Locate the cell with the specified text and output its (X, Y) center coordinate. 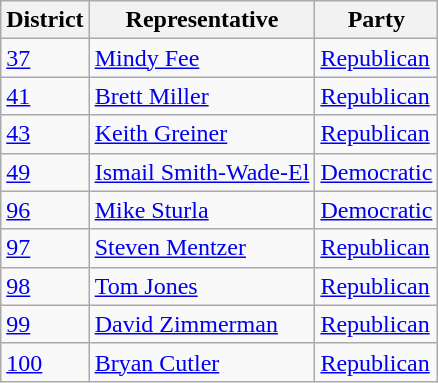
97 (45, 248)
Tom Jones (202, 286)
Ismail Smith-Wade-El (202, 172)
98 (45, 286)
Party (376, 20)
David Zimmerman (202, 324)
Keith Greiner (202, 134)
96 (45, 210)
Bryan Cutler (202, 362)
49 (45, 172)
43 (45, 134)
41 (45, 96)
District (45, 20)
100 (45, 362)
99 (45, 324)
Mindy Fee (202, 58)
Steven Mentzer (202, 248)
Mike Sturla (202, 210)
Representative (202, 20)
Brett Miller (202, 96)
37 (45, 58)
